Extract the (X, Y) coordinate from the center of the cell holding the provided text.  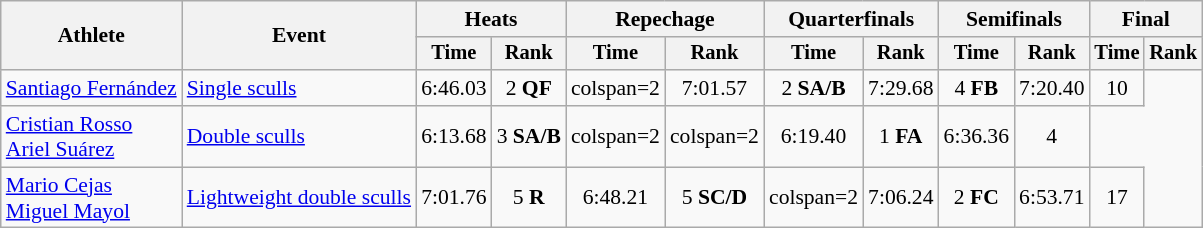
Santiago Fernández (92, 88)
7:20.40 (1052, 88)
Quarterfinals (852, 19)
5 R (529, 198)
7:29.68 (900, 88)
6:46.03 (454, 88)
Repechage (665, 19)
Mario CejasMiguel Mayol (92, 198)
7:01.76 (454, 198)
Final (1146, 19)
10 (1118, 88)
Lightweight double sculls (299, 198)
3 SA/B (529, 136)
6:19.40 (814, 136)
4 (1052, 136)
17 (1118, 198)
6:13.68 (454, 136)
6:53.71 (1052, 198)
2 FC (976, 198)
4 FB (976, 88)
1 FA (900, 136)
6:48.21 (616, 198)
Event (299, 36)
Double sculls (299, 136)
2 QF (529, 88)
7:06.24 (900, 198)
Athlete (92, 36)
Single sculls (299, 88)
7:01.57 (714, 88)
Heats (491, 19)
6:36.36 (976, 136)
Cristian RossoAriel Suárez (92, 136)
Semifinals (1014, 19)
5 SC/D (714, 198)
2 SA/B (814, 88)
